Find where the given text appears and provide that cell's center as (X, Y) coordinate. 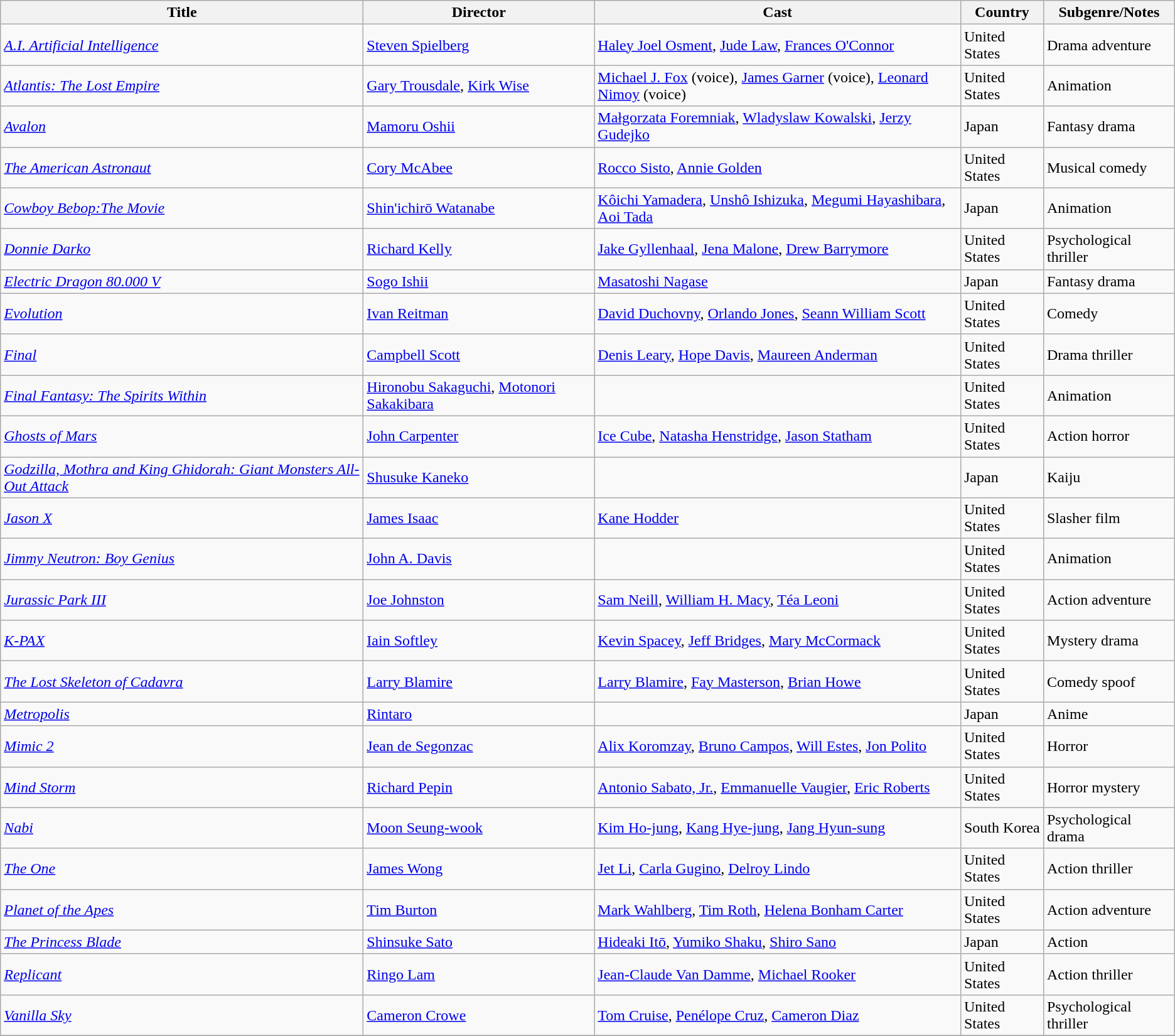
Title (182, 13)
John Carpenter (479, 436)
Jimmy Neutron: Boy Genius (182, 559)
Denis Leary, Hope Davis, Maureen Anderman (778, 354)
Vanilla Sky (182, 1015)
Shin'ichirō Watanabe (479, 208)
John A. Davis (479, 559)
Kaiju (1108, 477)
Cameron Crowe (479, 1015)
Ice Cube, Natasha Henstridge, Jason Statham (778, 436)
Final Fantasy: The Spirits Within (182, 396)
Hideaki Itō, Yumiko Shaku, Shiro Sano (778, 942)
Horror (1108, 746)
Ringo Lam (479, 974)
Richard Kelly (479, 249)
Evolution (182, 314)
Replicant (182, 974)
Mamoru Oshii (479, 127)
Final (182, 354)
Jean de Segonzac (479, 746)
Director (479, 13)
Alix Koromzay, Bruno Campos, Will Estes, Jon Polito (778, 746)
South Korea (1002, 828)
Planet of the Apes (182, 909)
Donnie Darko (182, 249)
Cowboy Bebop:The Movie (182, 208)
Nabi (182, 828)
Iain Softley (479, 640)
Larry Blamire, Fay Masterson, Brian Howe (778, 682)
The Lost Skeleton of Cadavra (182, 682)
Antonio Sabato, Jr., Emmanuelle Vaugier, Eric Roberts (778, 787)
The One (182, 869)
Jason X (182, 519)
Slasher film (1108, 519)
David Duchovny, Orlando Jones, Seann William Scott (778, 314)
Comedy (1108, 314)
Larry Blamire (479, 682)
Action horror (1108, 436)
Jet Li, Carla Gugino, Delroy Lindo (778, 869)
Subgenre/Notes (1108, 13)
Steven Spielberg (479, 45)
James Isaac (479, 519)
Kôichi Yamadera, Unshô Ishizuka, Megumi Hayashibara, Aoi Tada (778, 208)
The Princess Blade (182, 942)
Moon Seung-wook (479, 828)
A.I. Artificial Intelligence (182, 45)
Michael J. Fox (voice), James Garner (voice), Leonard Nimoy (voice) (778, 85)
Mystery drama (1108, 640)
Joe Johnston (479, 600)
Haley Joel Osment, Jude Law, Frances O'Connor (778, 45)
Comedy spoof (1108, 682)
Metropolis (182, 714)
Małgorzata Foremniak, Wladyslaw Kowalski, Jerzy Gudejko (778, 127)
Ivan Reitman (479, 314)
Electric Dragon 80.000 V (182, 281)
Sogo Ishii (479, 281)
Masatoshi Nagase (778, 281)
Drama thriller (1108, 354)
Avalon (182, 127)
Cast (778, 13)
Rocco Sisto, Annie Golden (778, 167)
Action (1108, 942)
The American Astronaut (182, 167)
Kane Hodder (778, 519)
Hironobu Sakaguchi, Motonori Sakakibara (479, 396)
Godzilla, Mothra and King Ghidorah: Giant Monsters All-Out Attack (182, 477)
K-PAX (182, 640)
Atlantis: The Lost Empire (182, 85)
Tim Burton (479, 909)
Country (1002, 13)
Musical comedy (1108, 167)
James Wong (479, 869)
Mind Storm (182, 787)
Kim Ho-jung, Kang Hye-jung, Jang Hyun-sung (778, 828)
Anime (1108, 714)
Ghosts of Mars (182, 436)
Mimic 2 (182, 746)
Cory McAbee (479, 167)
Gary Trousdale, Kirk Wise (479, 85)
Richard Pepin (479, 787)
Rintaro (479, 714)
Drama adventure (1108, 45)
Sam Neill, William H. Macy, Téa Leoni (778, 600)
Shinsuke Sato (479, 942)
Jake Gyllenhaal, Jena Malone, Drew Barrymore (778, 249)
Tom Cruise, Penélope Cruz, Cameron Diaz (778, 1015)
Jean-Claude Van Damme, Michael Rooker (778, 974)
Shusuke Kaneko (479, 477)
Kevin Spacey, Jeff Bridges, Mary McCormack (778, 640)
Campbell Scott (479, 354)
Mark Wahlberg, Tim Roth, Helena Bonham Carter (778, 909)
Horror mystery (1108, 787)
Jurassic Park III (182, 600)
Psychological drama (1108, 828)
